Return the [X, Y] coordinate for the center point of the cell that contains the specified text.  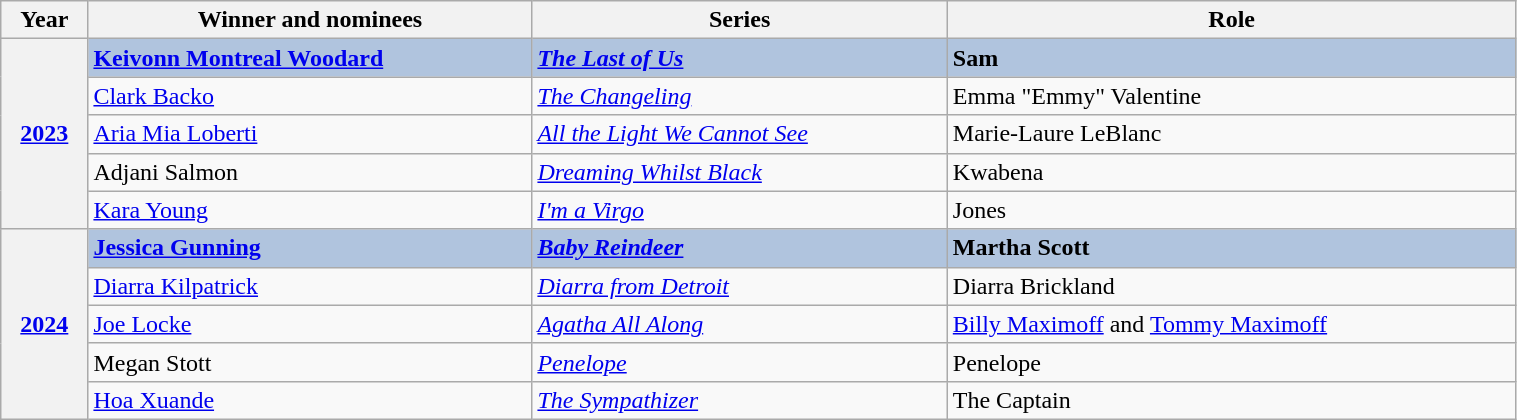
2024 [44, 324]
Keivonn Montreal Woodard [310, 58]
Aria Mia Loberti [310, 134]
The Captain [1232, 400]
Jones [1232, 210]
Emma "Emmy" Valentine [1232, 96]
Year [44, 20]
Baby Reindeer [740, 248]
Clark Backo [310, 96]
Adjani Salmon [310, 172]
All the Light We Cannot See [740, 134]
Diarra Brickland [1232, 286]
Sam [1232, 58]
Diarra Kilpatrick [310, 286]
Series [740, 20]
Winner and nominees [310, 20]
Megan Stott [310, 362]
Marie-Laure LeBlanc [1232, 134]
Joe Locke [310, 324]
Jessica Gunning [310, 248]
Diarra from Detroit [740, 286]
Martha Scott [1232, 248]
Billy Maximoff and Tommy Maximoff [1232, 324]
I'm a Virgo [740, 210]
The Changeling [740, 96]
Kwabena [1232, 172]
Role [1232, 20]
Kara Young [310, 210]
The Last of Us [740, 58]
Dreaming Whilst Black [740, 172]
Hoa Xuande [310, 400]
2023 [44, 134]
Agatha All Along [740, 324]
The Sympathizer [740, 400]
